Detect which cell encompasses the target text, then output its (X, Y) center coordinate. 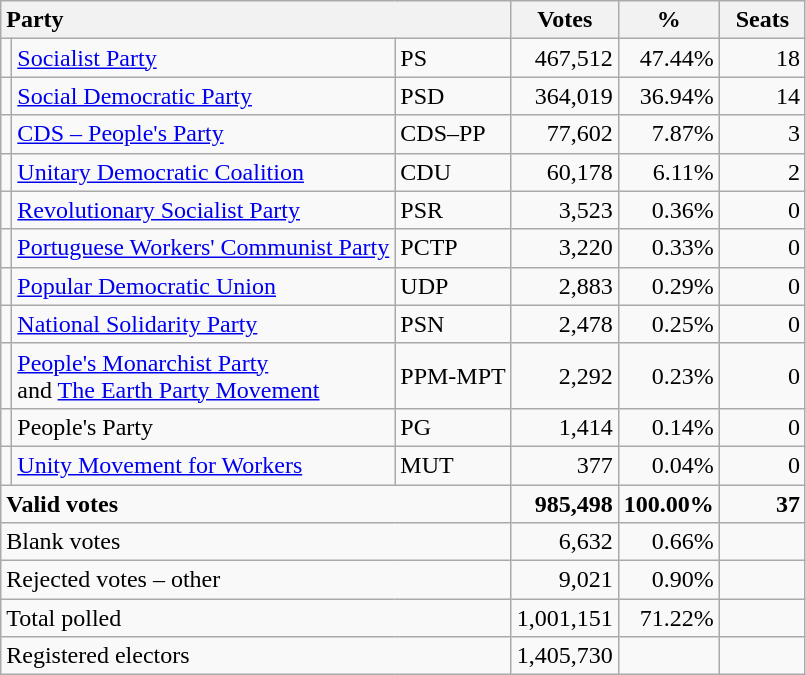
Registered electors (256, 656)
0.04% (668, 465)
9,021 (564, 580)
Party (256, 20)
1,405,730 (564, 656)
PCTP (453, 248)
MUT (453, 465)
0.33% (668, 248)
37 (762, 503)
2,292 (564, 376)
2,478 (564, 324)
Revolutionary Socialist Party (204, 210)
CDS–PP (453, 134)
Total polled (256, 618)
PS (453, 58)
71.22% (668, 618)
100.00% (668, 503)
2,883 (564, 286)
Rejected votes – other (256, 580)
Blank votes (256, 542)
UDP (453, 286)
CDU (453, 172)
Socialist Party (204, 58)
PSN (453, 324)
PSD (453, 96)
0.90% (668, 580)
0.66% (668, 542)
36.94% (668, 96)
0.14% (668, 427)
Social Democratic Party (204, 96)
6,632 (564, 542)
Valid votes (256, 503)
0.36% (668, 210)
People's Monarchist Partyand The Earth Party Movement (204, 376)
PPM-MPT (453, 376)
Unitary Democratic Coalition (204, 172)
6.11% (668, 172)
1,001,151 (564, 618)
Votes (564, 20)
377 (564, 465)
Popular Democratic Union (204, 286)
467,512 (564, 58)
3,220 (564, 248)
Portuguese Workers' Communist Party (204, 248)
60,178 (564, 172)
18 (762, 58)
3 (762, 134)
Seats (762, 20)
National Solidarity Party (204, 324)
0.29% (668, 286)
CDS – People's Party (204, 134)
People's Party (204, 427)
0.25% (668, 324)
1,414 (564, 427)
Unity Movement for Workers (204, 465)
0.23% (668, 376)
2 (762, 172)
77,602 (564, 134)
PG (453, 427)
364,019 (564, 96)
PSR (453, 210)
% (668, 20)
3,523 (564, 210)
985,498 (564, 503)
14 (762, 96)
7.87% (668, 134)
47.44% (668, 58)
